Detect which cell encompasses the target text, then output its [x, y] center coordinate. 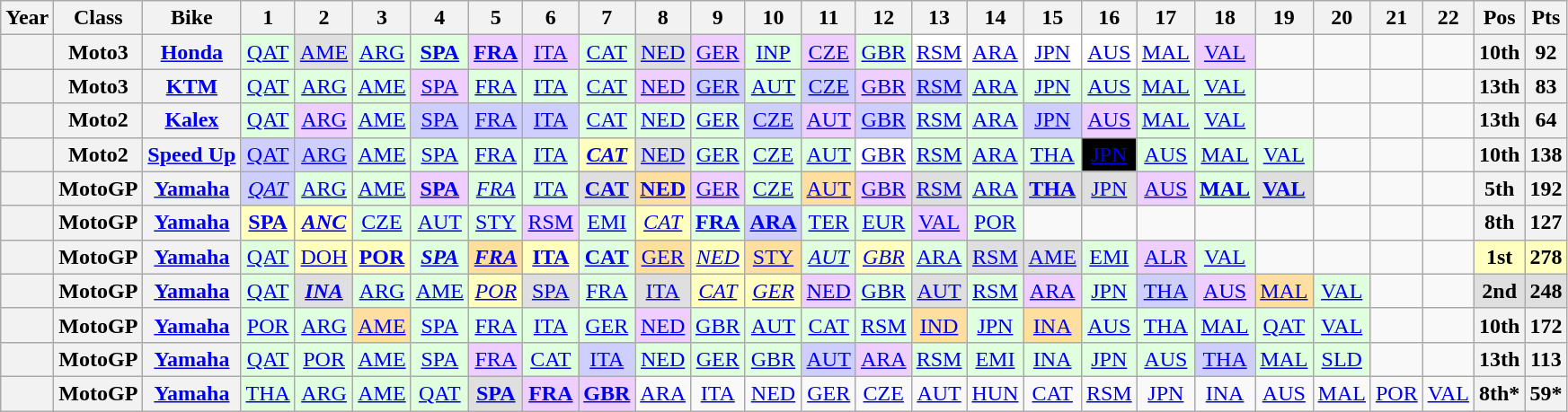
EUR [883, 223]
64 [1546, 120]
Bike [192, 18]
20 [1342, 18]
DOH [323, 257]
INP [773, 52]
1 [268, 18]
12 [883, 18]
Pts [1546, 18]
1st [1499, 257]
21 [1396, 18]
HUN [996, 393]
17 [1165, 18]
2nd [1499, 291]
18 [1226, 18]
9 [718, 18]
113 [1546, 359]
ALR [1165, 257]
59* [1546, 393]
248 [1546, 291]
192 [1546, 188]
2 [323, 18]
ANC [323, 223]
172 [1546, 325]
11 [828, 18]
IND [939, 325]
14 [996, 18]
8th [1499, 223]
Year [27, 18]
Honda [192, 52]
278 [1546, 257]
6 [551, 18]
127 [1546, 223]
22 [1448, 18]
TER [828, 223]
Speed Up [192, 154]
Pos [1499, 18]
5th [1499, 188]
13 [939, 18]
83 [1546, 86]
Class [99, 18]
7 [607, 18]
Kalex [192, 120]
15 [1052, 18]
8th* [1499, 393]
8 [663, 18]
3 [382, 18]
16 [1109, 18]
19 [1284, 18]
92 [1546, 52]
10 [773, 18]
4 [439, 18]
SLD [1342, 359]
KTM [192, 86]
138 [1546, 154]
5 [496, 18]
